Return the (X, Y) coordinate for the center point of the cell that contains the specified text.  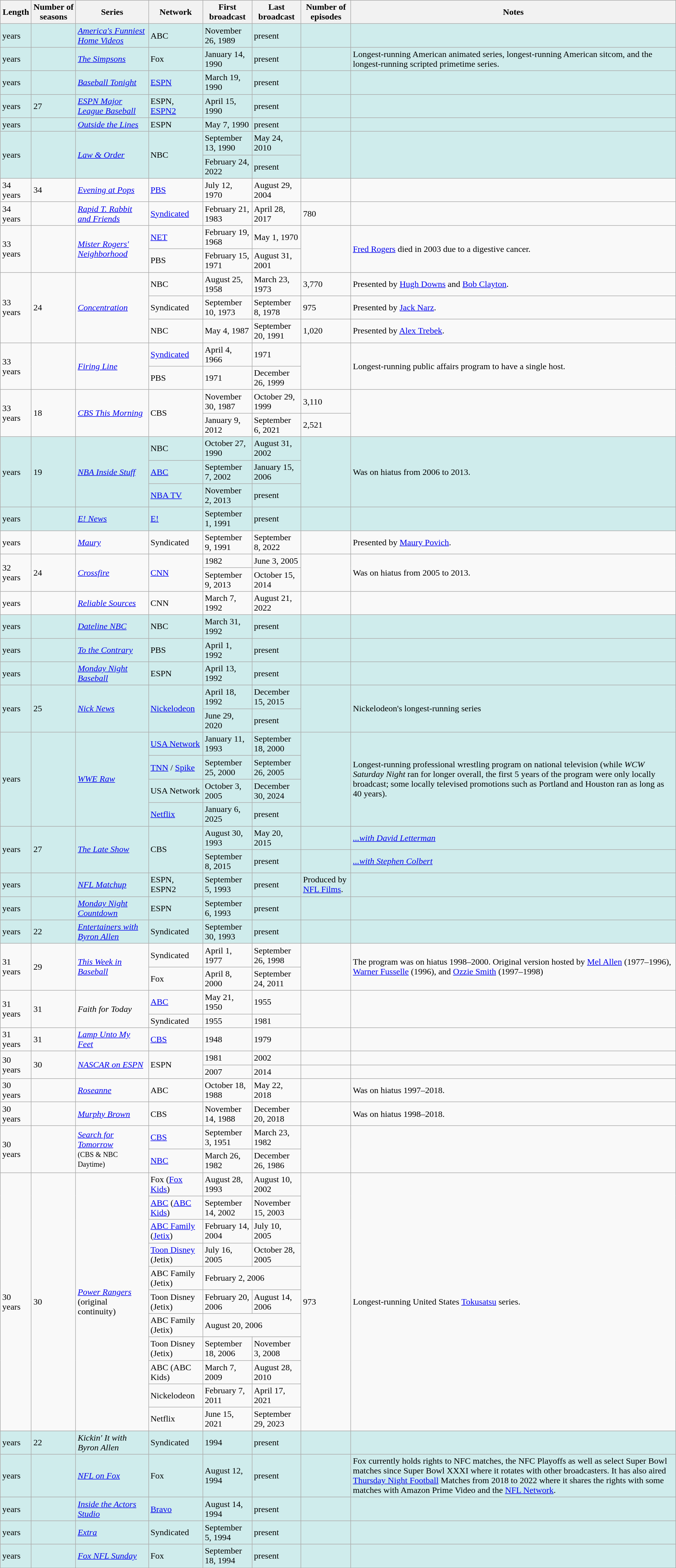
1979 (277, 1039)
Presented by Jack Narz. (513, 307)
Length (16, 12)
Firing Line (112, 366)
The program was on hiatus 1998–2000. Original version hosted by Mel Allen (1977–1996), Warner Fusselle (1996), and Ozzie Smith (1997–1998) (513, 967)
March 31, 1992 (227, 626)
August 20, 2006 (252, 1325)
Produced by NFL Films. (326, 885)
February 19, 1968 (227, 237)
September 25, 2000 (227, 767)
NFL on Fox (112, 1476)
August 12, 1994 (227, 1476)
Roseanne (112, 1091)
May 21, 1950 (227, 1002)
February 20, 2006 (227, 1301)
June 15, 2021 (227, 1419)
December 26, 1999 (277, 378)
Crossfire (112, 572)
August 14, 2006 (277, 1301)
Entertainers with Byron Allen (112, 932)
March 26, 1982 (227, 1161)
Fox NFL Sunday (112, 1556)
August 21, 2022 (277, 603)
September 6, 1993 (227, 908)
Fox (Fox Kids) (175, 1184)
Concentration (112, 307)
Last broadcast (277, 12)
Kickin' It with Byron Allen (112, 1443)
Bravo (175, 1509)
September 26, 2005 (277, 767)
NASCAR on ESPN (112, 1065)
September 13, 1990 (227, 143)
Monday Night Countdown (112, 908)
Faith for Today (112, 1009)
TNN / Spike (175, 767)
...with David Letterman (513, 838)
3,770 (326, 284)
First broadcast (227, 12)
December 30, 2024 (277, 791)
The Simpsons (112, 59)
2,521 (326, 425)
780 (326, 214)
Maury (112, 542)
Was on hiatus from 2005 to 2013. (513, 572)
NBA Inside Stuff (112, 472)
Mister Rogers' Neighborhood (112, 249)
March 23, 1982 (277, 1137)
Series (112, 12)
1,020 (326, 331)
February 24, 2022 (227, 167)
1982 (227, 561)
February 21, 1983 (227, 214)
January 15, 2006 (277, 472)
America's Funniest Home Videos (112, 35)
3,110 (326, 401)
March 19, 1990 (227, 82)
September 18, 2006 (227, 1348)
November 30, 1987 (227, 401)
August 30, 1993 (227, 838)
32 years (16, 572)
December 20, 2018 (277, 1114)
Longest-running American animated series, longest-running American sitcom, and the longest-running scripted primetime series. (513, 59)
November 3, 2008 (277, 1348)
April 8, 2000 (227, 979)
April 17, 2021 (277, 1396)
November 15, 2003 (277, 1207)
19 (53, 472)
November 14, 1988 (227, 1114)
April 28, 2017 (277, 214)
August 31, 2002 (277, 448)
Baseball Tonight (112, 82)
May 20, 2015 (277, 838)
...with Stephen Colbert (513, 861)
September 5, 1994 (227, 1532)
NET (175, 237)
August 10, 2002 (277, 1184)
July 10, 2005 (277, 1231)
October 18, 1988 (227, 1091)
2002 (277, 1058)
Was on hiatus 1998–2018. (513, 1114)
Notes (513, 12)
June 3, 2005 (277, 561)
May 7, 1990 (227, 125)
September 26, 1998 (277, 955)
March 7, 1992 (227, 603)
975 (326, 307)
Murphy Brown (112, 1114)
Search for Tomorrow(CBS & NBC Daytime) (112, 1149)
Presented by Maury Povich. (513, 542)
January 14, 1990 (227, 59)
Presented by Hugh Downs and Bob Clayton. (513, 284)
NFL Matchup (112, 885)
34 (53, 190)
Extra (112, 1532)
Was on hiatus from 2006 to 2013. (513, 472)
September 8, 2015 (227, 861)
September 3, 1951 (227, 1137)
1948 (227, 1039)
September 10, 1973 (227, 307)
March 7, 2009 (227, 1372)
October 29, 1999 (277, 401)
May 1, 1970 (277, 237)
CBS This Morning (112, 413)
September 18, 1994 (227, 1556)
January 6, 2025 (227, 814)
Longest-running public affairs program to have a single host. (513, 366)
Evening at Pops (112, 190)
May 22, 2018 (277, 1091)
August 28, 1993 (227, 1184)
E! News (112, 519)
September 7, 2002 (227, 472)
The Late Show (112, 849)
July 12, 1970 (227, 190)
February 14, 2004 (227, 1231)
September 8, 2022 (277, 542)
September 9, 2013 (227, 580)
Number of seasons (53, 12)
December 26, 1986 (277, 1161)
Inside the Actors Studio (112, 1509)
973 (326, 1302)
Dateline NBC (112, 626)
September 18, 2000 (277, 744)
Outside the Lines (112, 125)
Presented by Alex Trebek. (513, 331)
Lamp Unto My Feet (112, 1039)
Longest-running United States Tokusatsu series. (513, 1302)
Nickelodeon's longest-running series (513, 709)
October 28, 2005 (277, 1254)
August 31, 2001 (277, 261)
September 6, 2021 (277, 425)
January 11, 1993 (227, 744)
April 18, 1992 (227, 697)
November 26, 1989 (227, 35)
E! (175, 519)
Reliable Sources (112, 603)
29 (53, 967)
WWE Raw (112, 779)
December 15, 2015 (277, 697)
2007 (227, 1072)
18 (53, 413)
July 16, 2005 (227, 1254)
May 4, 1987 (227, 331)
February 7, 2011 (227, 1396)
Law & Order (112, 155)
1994 (227, 1443)
August 29, 2004 (277, 190)
April 1, 1992 (227, 650)
September 24, 2011 (277, 979)
Monday Night Baseball (112, 673)
Power Rangers (original continuity) (112, 1302)
February 2, 2006 (252, 1278)
May 24, 2010 (277, 143)
September 29, 2023 (277, 1419)
25 (53, 709)
September 14, 2002 (227, 1207)
August 14, 1994 (227, 1509)
September 30, 1993 (227, 932)
2014 (277, 1072)
September 1, 1991 (227, 519)
September 20, 1991 (277, 331)
November 2, 2013 (227, 495)
September 5, 1993 (227, 885)
April 4, 1966 (227, 354)
September 9, 1991 (227, 542)
NBA TV (175, 495)
Number of episodes (326, 12)
Nick News (112, 709)
June 29, 2020 (227, 720)
August 28, 2010 (277, 1372)
Rapid T. Rabbit and Friends (112, 214)
April 13, 1992 (227, 673)
To the Contrary (112, 650)
Network (175, 12)
October 3, 2005 (227, 791)
September 8, 1978 (277, 307)
October 15, 2014 (277, 580)
Fred Rogers died in 2003 due to a digestive cancer. (513, 249)
August 25, 1958 (227, 284)
ESPN Major League Baseball (112, 106)
October 27, 1990 (227, 448)
April 15, 1990 (227, 106)
March 23, 1973 (277, 284)
January 9, 2012 (227, 425)
Was on hiatus 1997–2018. (513, 1091)
April 1, 1977 (227, 955)
February 15, 1971 (227, 261)
This Week in Baseball (112, 967)
